Detect which cell encompasses the target text, then output its [X, Y] center coordinate. 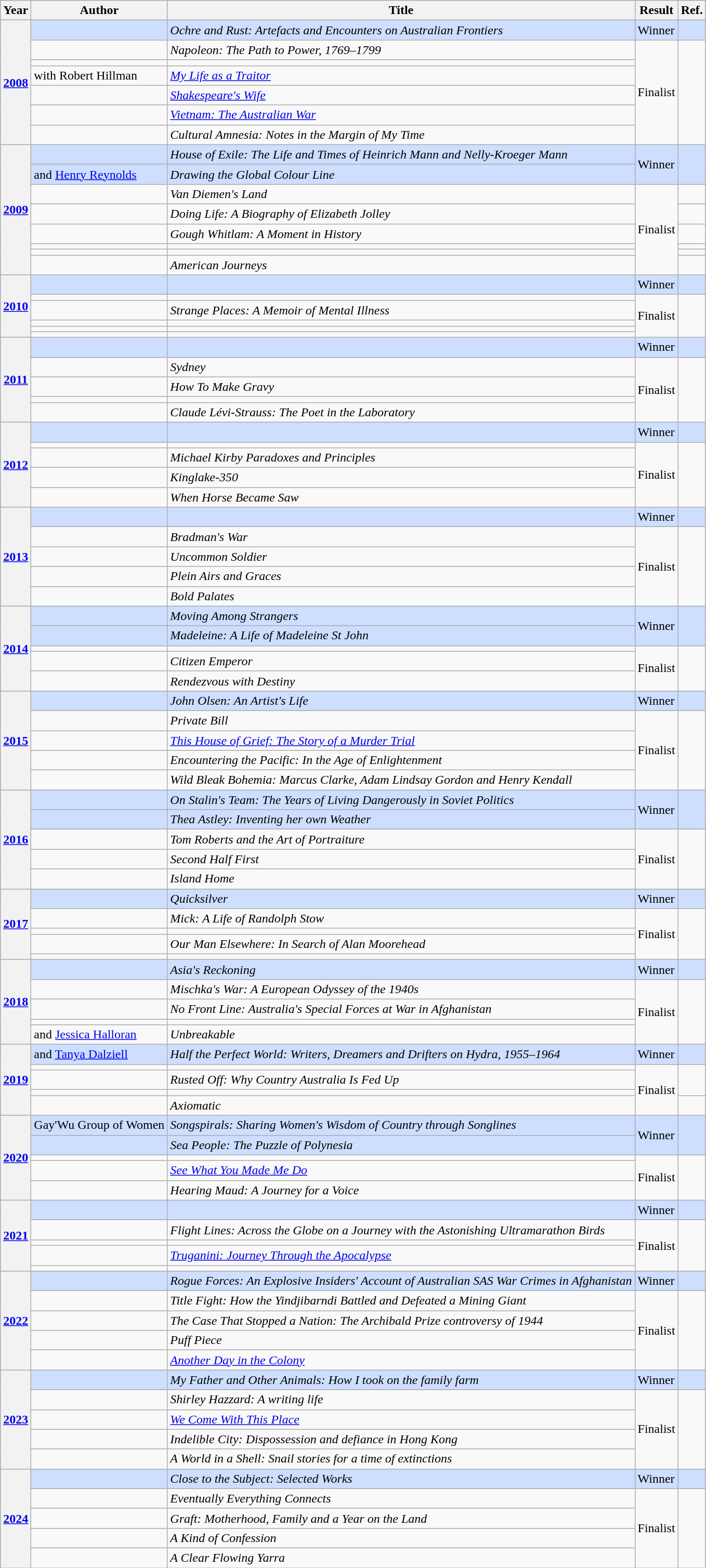
2012 [16, 465]
Thea Astley: Inventing her own Weather [401, 820]
Truganini: Journey Through the Apocalypse [401, 1255]
2024 [16, 1518]
John Olsen: An Artist's Life [401, 701]
Graft: Motherhood, Family and a Year on the Land [401, 1518]
How To Make Gravy [401, 387]
Wild Bleak Bohemia: Marcus Clarke, Adam Lindsay Gordon and Henry Kendall [401, 780]
Moving Among Strangers [401, 616]
A Clear Flowing Yarra [401, 1558]
2023 [16, 1419]
Madeleine: A Life of Madeleine St John [401, 636]
Puff Piece [401, 1340]
Another Day in the Colony [401, 1360]
Our Man Elsewhere: In Search of Alan Moorehead [401, 944]
Sea People: The Puzzle of Polynesia [401, 1145]
2020 [16, 1158]
Axiomatic [401, 1105]
Eventually Everything Connects [401, 1498]
Mischka's War: A European Odyssey of the 1940s [401, 989]
This House of Grief: The Story of a Murder Trial [401, 741]
Quicksilver [401, 899]
Flight Lines: Across the Globe on a Journey with the Astonishing Ultramarathon Birds [401, 1230]
Sydney [401, 367]
Kinglake-350 [401, 478]
American Journeys [401, 265]
Title Fight: How the Yindjibarndi Battled and Defeated a Mining Giant [401, 1301]
A Kind of Confession [401, 1538]
Indelible City: Dispossession and defiance in Hong Kong [401, 1439]
2021 [16, 1235]
Rendezvous with Destiny [401, 681]
2016 [16, 839]
Shirley Hazzard: A writing life [401, 1400]
Gough Whitlam: A Moment in History [401, 233]
Claude Lévi-Strauss: The Poet in the Laboratory [401, 412]
Napoleon: The Path to Power, 1769–1799 [401, 50]
Result [656, 10]
Gay'Wu Group of Women [99, 1125]
and Jessica Halloran [99, 1035]
2008 [16, 82]
Ref. [691, 10]
Ochre and Rust: Artefacts and Encounters on Australian Frontiers [401, 30]
A World in a Shell: Snail stories for a time of extinctions [401, 1459]
2010 [16, 306]
Cultural Amnesia: Notes in the Margin of My Time [401, 135]
Rogue Forces: An Explosive Insiders' Account of Australian SAS War Crimes in Afghanistan [401, 1281]
Asia's Reckoning [401, 969]
2019 [16, 1080]
House of Exile: The Life and Times of Heinrich Mann and Nelly-Kroeger Mann [401, 154]
Unbreakable [401, 1035]
Year [16, 10]
Van Diemen's Land [401, 194]
Vietnam: The Australian War [401, 115]
Drawing the Global Colour Line [401, 174]
When Horse Became Saw [401, 497]
2014 [16, 649]
Michael Kirby Paradoxes and Principles [401, 458]
2017 [16, 924]
Second Half First [401, 859]
On Stalin's Team: The Years of Living Dangerously in Soviet Politics [401, 800]
See What You Made Me Do [401, 1170]
Bradman's War [401, 537]
Bold Palates [401, 596]
Title [401, 10]
2022 [16, 1321]
with Robert Hillman [99, 75]
Author [99, 10]
2011 [16, 379]
Strange Places: A Memoir of Mental Illness [401, 310]
The Case That Stopped a Nation: The Archibald Prize controversy of 1944 [401, 1321]
and Tanya Dalziell [99, 1055]
Hearing Maud: A Journey for a Voice [401, 1190]
Half the Perfect World: Writers, Dreamers and Drifters on Hydra, 1955–1964 [401, 1055]
Close to the Subject: Selected Works [401, 1479]
We Come With This Place [401, 1419]
Citizen Emperor [401, 661]
No Front Line: Australia's Special Forces at War in Afghanistan [401, 1009]
Rusted Off: Why Country Australia Is Fed Up [401, 1080]
Doing Life: A Biography of Elizabeth Jolley [401, 214]
Shakespeare's Wife [401, 95]
Songspirals: Sharing Women's Wisdom of Country through Songlines [401, 1125]
Plein Airs and Graces [401, 576]
2015 [16, 740]
Mick: A Life of Randolph Stow [401, 918]
My Life as a Traitor [401, 75]
Private Bill [401, 720]
2013 [16, 557]
Encountering the Pacific: In the Age of Enlightenment [401, 760]
Tom Roberts and the Art of Portraiture [401, 839]
Island Home [401, 879]
Uncommon Soldier [401, 557]
and Henry Reynolds [99, 174]
2009 [16, 209]
My Father and Other Animals: How I took on the family farm [401, 1380]
2018 [16, 1002]
